Identify which cell holds the provided text, then report its [x, y] central coordinate. 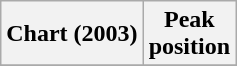
Chart (2003) [72, 34]
Peakposition [189, 34]
